Output the (X, Y) coordinate of the center of the cell containing the given text.  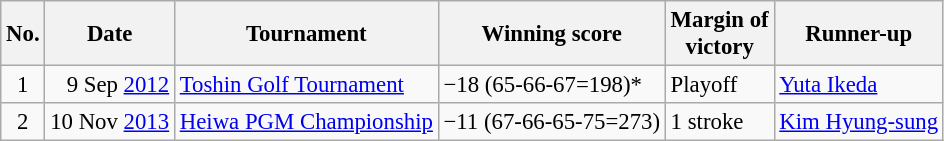
1 stroke (720, 122)
Winning score (552, 34)
Toshin Golf Tournament (306, 85)
−18 (65-66-67=198)* (552, 85)
Tournament (306, 34)
2 (23, 122)
Yuta Ikeda (858, 85)
Heiwa PGM Championship (306, 122)
−11 (67-66-65-75=273) (552, 122)
1 (23, 85)
No. (23, 34)
Date (110, 34)
Margin ofvictory (720, 34)
10 Nov 2013 (110, 122)
Kim Hyung-sung (858, 122)
Playoff (720, 85)
Runner-up (858, 34)
9 Sep 2012 (110, 85)
